Scan for the cell matching the given text and deliver its [X, Y] coordinate at center. 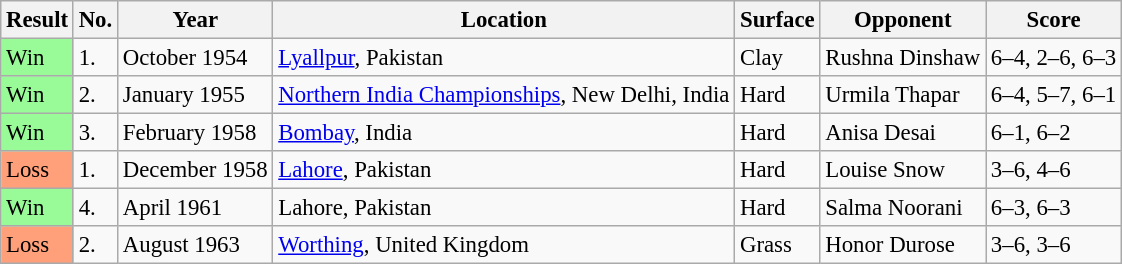
February 1958 [194, 133]
Salma Noorani [903, 208]
Clay [778, 58]
August 1963 [194, 245]
Lyallpur, Pakistan [504, 58]
No. [95, 20]
Location [504, 20]
Bombay, India [504, 133]
6–4, 5–7, 6–1 [1054, 95]
April 1961 [194, 208]
Grass [778, 245]
Anisa Desai [903, 133]
Score [1054, 20]
October 1954 [194, 58]
Year [194, 20]
Louise Snow [903, 170]
6–4, 2–6, 6–3 [1054, 58]
Honor Durose [903, 245]
Opponent [903, 20]
Surface [778, 20]
3–6, 4–6 [1054, 170]
3. [95, 133]
Result [38, 20]
January 1955 [194, 95]
December 1958 [194, 170]
Rushna Dinshaw [903, 58]
Urmila Thapar [903, 95]
Northern India Championships, New Delhi, India [504, 95]
4. [95, 208]
6–3, 6–3 [1054, 208]
Worthing, United Kingdom [504, 245]
3–6, 3–6 [1054, 245]
6–1, 6–2 [1054, 133]
